Pinpoint the cell where the given text exists, returning its [x, y] midpoint coordinate. 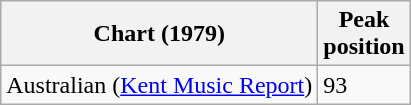
93 [364, 85]
Peakposition [364, 34]
Chart (1979) [160, 34]
Australian (Kent Music Report) [160, 85]
